Locate the cell with the specified text and output its [X, Y] center coordinate. 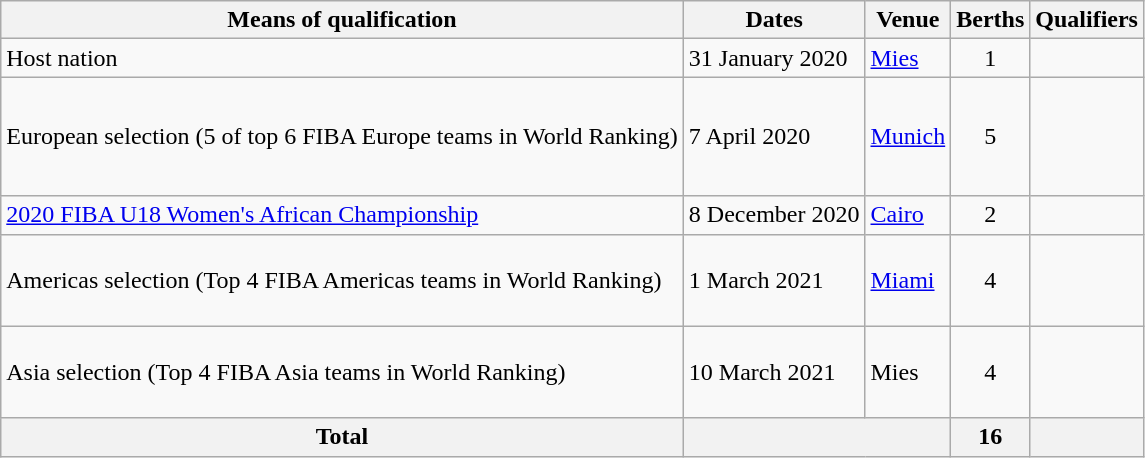
2 [990, 215]
7 April 2020 [774, 136]
Total [342, 437]
31 January 2020 [774, 58]
Means of qualification [342, 20]
Cairo [908, 215]
Americas selection (Top 4 FIBA Americas teams in World Ranking) [342, 280]
Host nation [342, 58]
1 [990, 58]
Berths [990, 20]
European selection (5 of top 6 FIBA Europe teams in World Ranking) [342, 136]
16 [990, 437]
Miami [908, 280]
Munich [908, 136]
5 [990, 136]
8 December 2020 [774, 215]
10 March 2021 [774, 372]
Venue [908, 20]
1 March 2021 [774, 280]
Qualifiers [1087, 20]
Asia selection (Top 4 FIBA Asia teams in World Ranking) [342, 372]
Dates [774, 20]
2020 FIBA U18 Women's African Championship [342, 215]
